Provide the [x, y] coordinate of the cell's center where the given text is located.  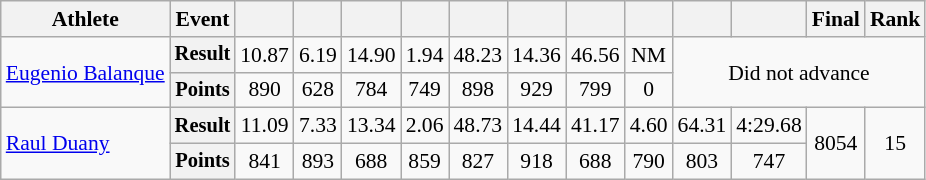
2.06 [425, 126]
Eugenio Balanque [86, 72]
46.56 [596, 55]
NM [649, 55]
Final [836, 19]
841 [264, 162]
8054 [836, 144]
799 [596, 90]
14.36 [536, 55]
790 [649, 162]
918 [536, 162]
48.73 [478, 126]
784 [372, 90]
Did not advance [800, 72]
628 [318, 90]
48.23 [478, 55]
890 [264, 90]
Raul Duany [86, 144]
13.34 [372, 126]
803 [702, 162]
1.94 [425, 55]
14.44 [536, 126]
4.60 [649, 126]
859 [425, 162]
Event [203, 19]
4:29.68 [768, 126]
10.87 [264, 55]
749 [425, 90]
Athlete [86, 19]
827 [478, 162]
14.90 [372, 55]
41.17 [596, 126]
64.31 [702, 126]
747 [768, 162]
893 [318, 162]
0 [649, 90]
Rank [896, 19]
929 [536, 90]
11.09 [264, 126]
15 [896, 144]
7.33 [318, 126]
6.19 [318, 55]
898 [478, 90]
